For the text-containing cell, return its midpoint in [X, Y] coordinate format. 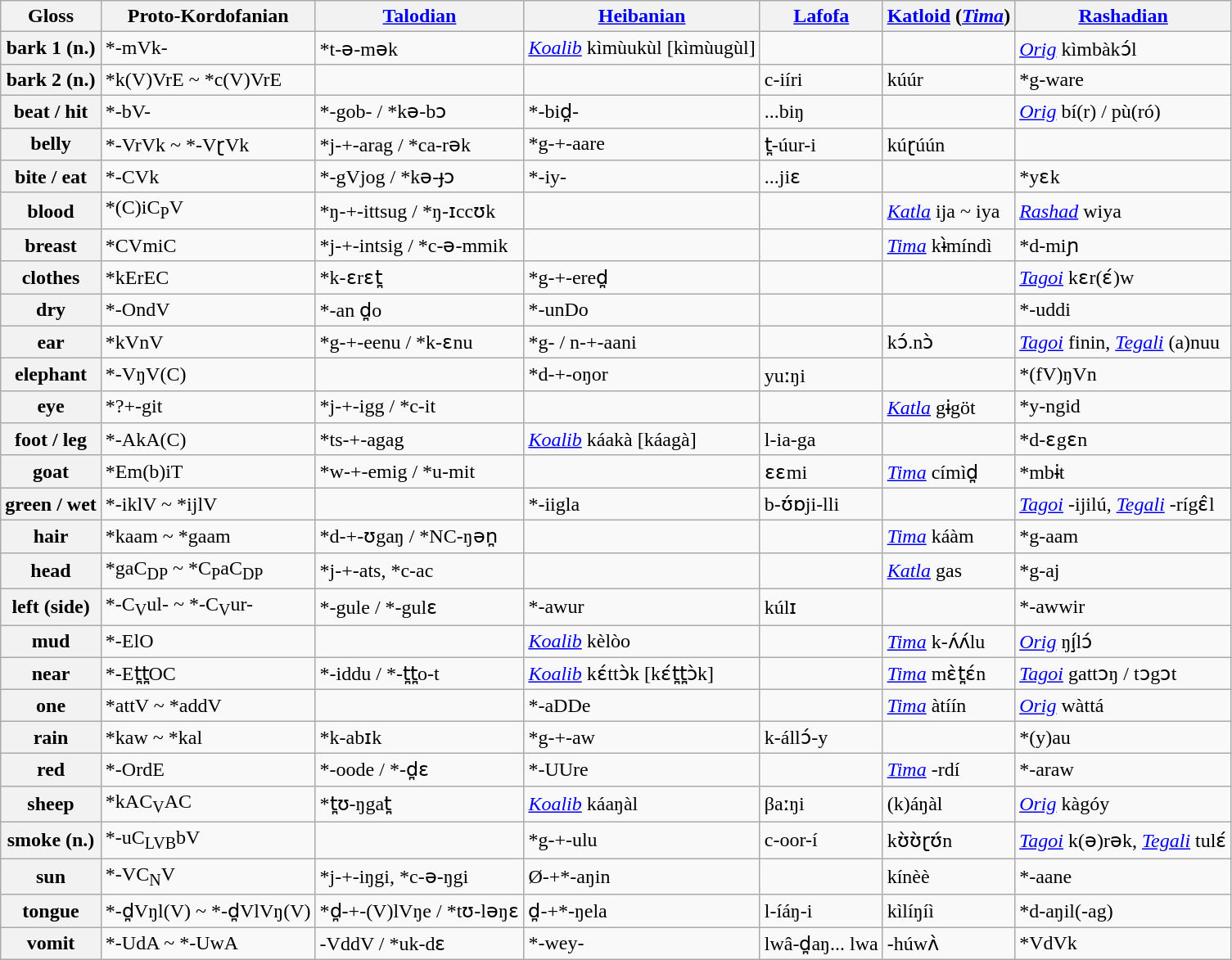
*g- / n-+-aani [642, 342]
Rashad wiya [1123, 210]
*kaw ~ *kal [208, 737]
rain [51, 737]
*kACVAC [208, 804]
*(fV)ŋVn [1123, 375]
bite / eat [51, 177]
*-gule / *-gulɛ [419, 606]
l-ia-ga [821, 439]
*d-miɲ [1123, 245]
Tima káàm [949, 537]
Orig kàgóy [1123, 804]
kúlɪ [821, 606]
*-uddi [1123, 310]
Tima kɨ̀míndì [949, 245]
*g-aj [1123, 570]
d̪-+*-ŋela [642, 911]
*j-+-intsig / *c-ə-mmik [419, 245]
near [51, 674]
*j-+-iŋgi, *c-ə-ŋgi [419, 877]
Tagoi gattɔŋ / tɔgɔt [1123, 674]
green / wet [51, 504]
*-an d̪o [419, 310]
Orig kìmbàkɔ́l [1123, 48]
*mbɨt [1123, 471]
*-wey- [642, 944]
*g-+-ulu [642, 840]
*-VrVk ~ *-VɽVk [208, 144]
ɛɛmi [821, 471]
*-gVjog / *kə-ɟɔ [419, 177]
*-gob- / *kə-bɔ [419, 111]
c-iíri [821, 79]
blood [51, 210]
*w-+-emig / *u-mit [419, 471]
dry [51, 310]
*-Et̪t̪OC [208, 674]
*-bid̪- [642, 111]
*k(V)VrE ~ *c(V)VrE [208, 79]
*ts-+-agag [419, 439]
belly [51, 144]
sheep [51, 804]
*-UUre [642, 770]
clothes [51, 277]
...biŋ [821, 111]
*g-+-ered̪ [642, 277]
Tima -rdí [949, 770]
Talodian [419, 16]
Tima mɛ̀t̪ɛ́n [949, 674]
one [51, 705]
*d-aŋil(-ag) [1123, 911]
hair [51, 537]
*CVmiC [208, 245]
Koalib káakà [káagà] [642, 439]
*j-+-arag / *ca-rək [419, 144]
*d̪-+-(V)lVŋe / *tʊ-ləŋɛ [419, 911]
mud [51, 642]
Katla gas [949, 570]
-VddV / *uk-dɛ [419, 944]
*-aDDe [642, 705]
*?+-git [208, 407]
βaːŋi [821, 804]
kúúr [949, 79]
tongue [51, 911]
l-íáŋ-i [821, 911]
*-CVul- ~ *-CVur- [208, 606]
*j-+-igg / *c-it [419, 407]
*-VŋV(C) [208, 375]
beat / hit [51, 111]
(k)áŋàl [949, 804]
*-unDo [642, 310]
*y-ngid [1123, 407]
red [51, 770]
*kErEC [208, 277]
*kVnV [208, 342]
Orig wàttá [1123, 705]
*-UdA ~ *-UwA [208, 944]
*-iy- [642, 177]
foot / leg [51, 439]
kìlíŋíì [949, 911]
k-állɔ́-y [821, 737]
Rashadian [1123, 16]
Tagoi k(ə)rək, Tegali tulɛ́ [1123, 840]
*yɛk [1123, 177]
elephant [51, 375]
*-VCNV [208, 877]
*VdVk [1123, 944]
Tagoi kɛr(ɛ́)w [1123, 277]
*k-abɪk [419, 737]
Lafofa [821, 16]
*-oode / *-d̪ɛ [419, 770]
*-aane [1123, 877]
left (side) [51, 606]
*j-+-ats, *c-ac [419, 570]
Heibanian [642, 16]
Orig ŋí̧lɔ́ [1123, 642]
*gaCDP ~ *CPaCDP [208, 570]
eye [51, 407]
*(C)iCPV [208, 210]
*-CVk [208, 177]
kɔ́.nɔ̀ [949, 342]
kúɽúún [949, 144]
bark 1 (n.) [51, 48]
*-OndV [208, 310]
*-awwir [1123, 606]
*-iddu / *-t̪t̪o-t [419, 674]
Koalib kìmùukùl [kìmùugùl] [642, 48]
*-bV- [208, 111]
kʊ̀ʊ̀ɽʊ́n [949, 840]
...jiɛ [821, 177]
Katla gɨgöt [949, 407]
*t̪ʊ-ŋgat̪ [419, 804]
*-iklV ~ *ijlV [208, 504]
breast [51, 245]
*-AkA(C) [208, 439]
t̪-úur-i [821, 144]
Koalib kɛ́ttɔ̀k [kɛ́t̪t̪ɔ̀k] [642, 674]
*-iigla [642, 504]
*g-aam [1123, 537]
smoke (n.) [51, 840]
Tagoi -ijilú, Tegali -rígɛ̂l [1123, 504]
Tima k-ʌ́ʌ́lu [949, 642]
*-araw [1123, 770]
*-ElO [208, 642]
*attV ~ *addV [208, 705]
*Em(b)iT [208, 471]
*d-ɛgɛn [1123, 439]
*d-+-oŋor [642, 375]
*g-+-aw [642, 737]
*-uCLVBbV [208, 840]
b-ʊ́ɒji-lli [821, 504]
*k-ɛrɛt̪ [419, 277]
lwâ-d̪aŋ... lwa [821, 944]
yuːŋi [821, 375]
Tagoi finin, Tegali (a)nuu [1123, 342]
*-OrdE [208, 770]
bark 2 (n.) [51, 79]
Katloid (Tima) [949, 16]
goat [51, 471]
*t-ə-mək [419, 48]
-húwʌ̀ [949, 944]
*g-ware [1123, 79]
head [51, 570]
*kaam ~ *gaam [208, 537]
kínèè [949, 877]
sun [51, 877]
Tima címìd̪ [949, 471]
Proto-Kordofanian [208, 16]
*g-+-aare [642, 144]
Koalib káaŋàl [642, 804]
*d-+-ʊgaŋ / *NC-ŋən̪ [419, 537]
c-oor-í [821, 840]
*g-+-eenu / *k-ɛnu [419, 342]
*ŋ-+-ittsug / *ŋ-ɪccʊk [419, 210]
Tima àtíín [949, 705]
Katla ija ~ iya [949, 210]
Ø-+*-aŋin [642, 877]
*-mVk- [208, 48]
Gloss [51, 16]
*(y)au [1123, 737]
*-awur [642, 606]
ear [51, 342]
*-d̪Vŋl(V) ~ *-d̪VlVŋ(V) [208, 911]
vomit [51, 944]
Orig bí(r) / pù(ró) [1123, 111]
Koalib kèlòo [642, 642]
